Scan for the cell matching the given text and deliver its [X, Y] coordinate at center. 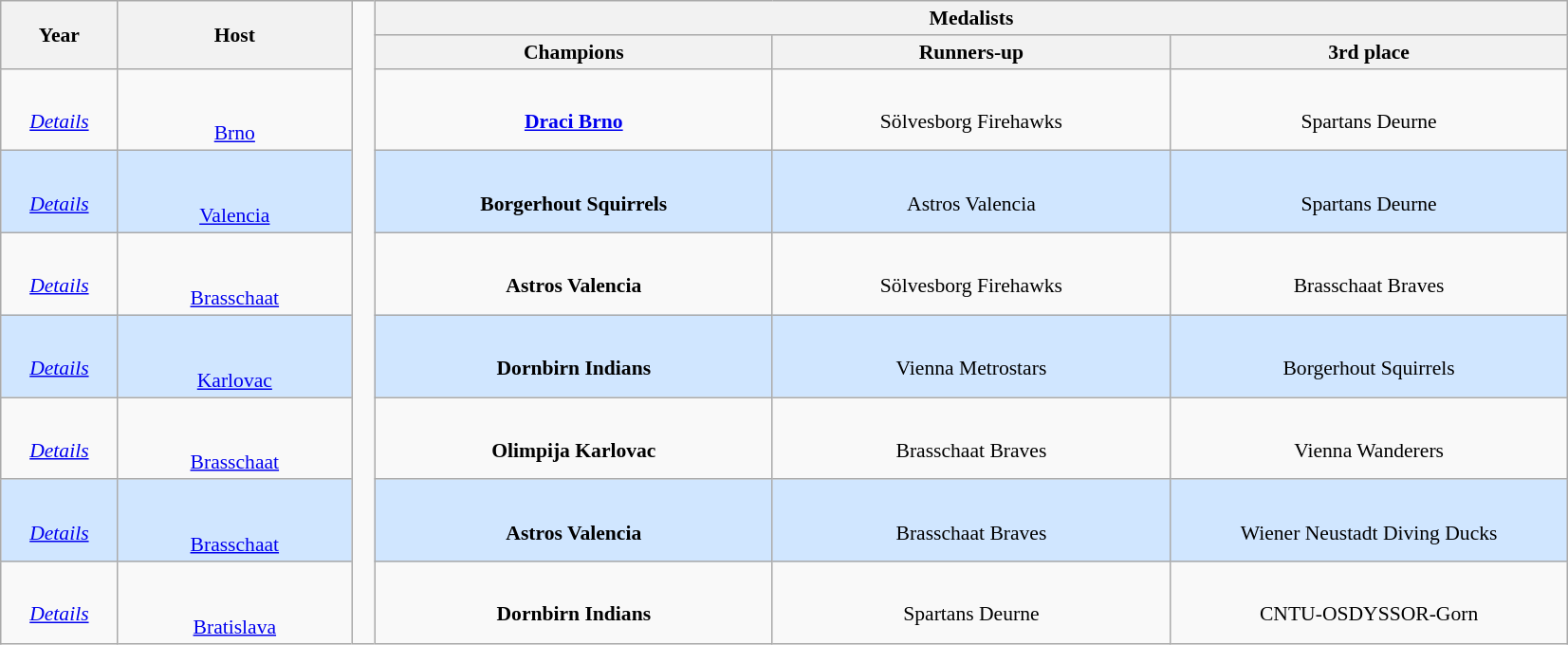
Year [59, 34]
Vienna Wanderers [1368, 438]
Champions [573, 52]
Brno [235, 110]
3rd place [1368, 52]
Draci Brno [573, 110]
Medalists [971, 18]
Vienna Metrostars [971, 357]
CNTU-OSDYSSOR-Gorn [1368, 603]
Olimpija Karlovac [573, 438]
Host [235, 34]
Bratislava [235, 603]
Valencia [235, 192]
Wiener Neustadt Diving Ducks [1368, 522]
Karlovac [235, 357]
Runners-up [971, 52]
